Extract the [x, y] coordinate from the center of the cell holding the provided text.  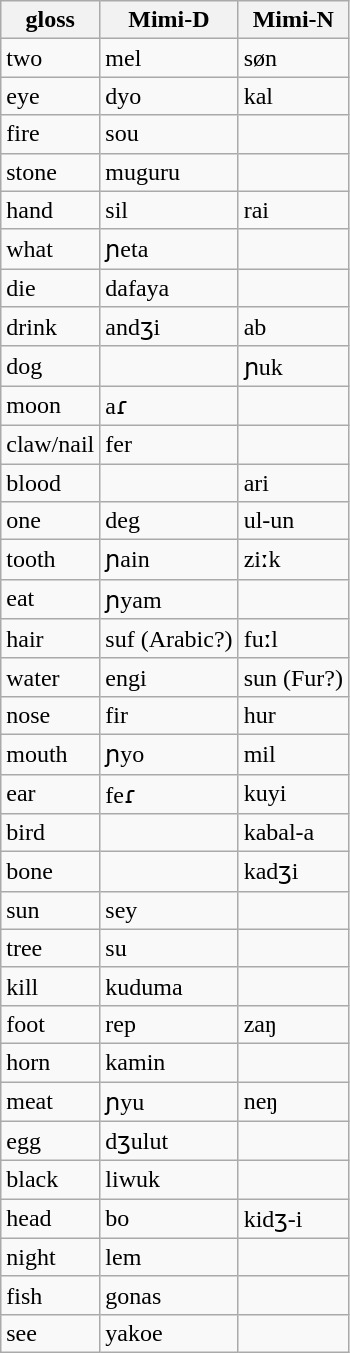
foot [50, 1024]
ɲeta [169, 249]
stone [50, 172]
gonas [169, 1295]
hur [293, 715]
kabal-a [293, 833]
aɾ [169, 406]
deg [169, 521]
fir [169, 715]
neŋ [293, 1102]
ɲain [169, 560]
ari [293, 483]
engi [169, 677]
claw/nail [50, 444]
egg [50, 1141]
sou [169, 134]
bone [50, 872]
suf (Arabic?) [169, 639]
bird [50, 833]
fire [50, 134]
head [50, 1219]
nose [50, 715]
søn [293, 58]
ab [293, 327]
night [50, 1257]
sun (Fur?) [293, 677]
bo [169, 1219]
black [50, 1180]
eye [50, 96]
two [50, 58]
su [169, 948]
fish [50, 1295]
gloss [50, 20]
muguru [169, 172]
water [50, 677]
ul-un [293, 521]
drink [50, 327]
mouth [50, 754]
ɲuk [293, 366]
zaŋ [293, 1024]
liwuk [169, 1180]
dʒulut [169, 1141]
what [50, 249]
feɾ [169, 794]
ɲyam [169, 599]
ɲyu [169, 1102]
ziːk [293, 560]
kidʒ-i [293, 1219]
meat [50, 1102]
andʒi [169, 327]
rai [293, 210]
eat [50, 599]
rep [169, 1024]
ear [50, 794]
one [50, 521]
horn [50, 1062]
hair [50, 639]
sun [50, 910]
lem [169, 1257]
kadʒi [293, 872]
mil [293, 754]
fer [169, 444]
tree [50, 948]
Mimi-N [293, 20]
hand [50, 210]
Mimi-D [169, 20]
tooth [50, 560]
moon [50, 406]
kamin [169, 1062]
ɲyo [169, 754]
die [50, 288]
dog [50, 366]
kal [293, 96]
blood [50, 483]
yakoe [169, 1333]
dyo [169, 96]
kuyi [293, 794]
kill [50, 986]
dafaya [169, 288]
see [50, 1333]
sil [169, 210]
kuduma [169, 986]
sey [169, 910]
mel [169, 58]
fuːl [293, 639]
